Output the [X, Y] coordinate of the center of the cell containing the given text.  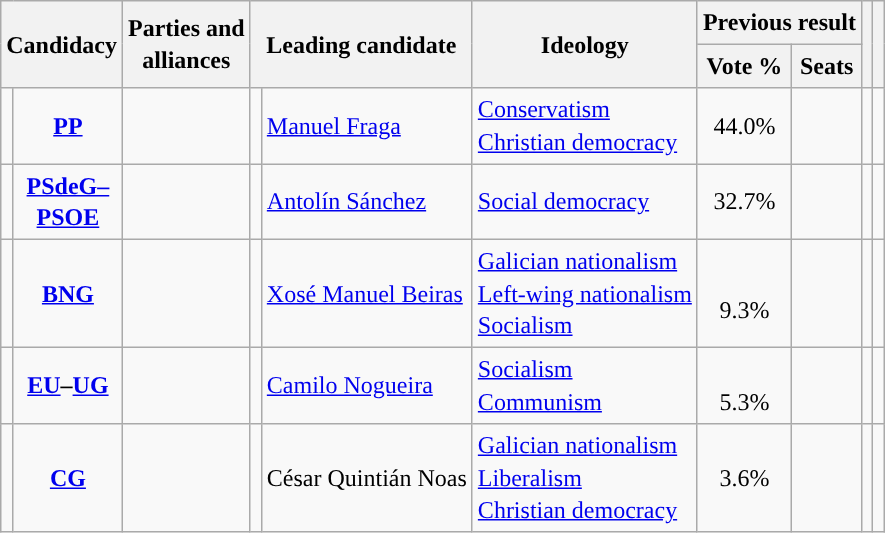
Parties andalliances [187, 44]
ConservatismChristian democracy [584, 126]
32.7% [744, 202]
Seats [827, 66]
SocialismCommunism [584, 386]
Previous result [779, 22]
CG [68, 477]
Galician nationalismLiberalismChristian democracy [584, 477]
Leading candidate [361, 44]
PSdeG–PSOE [68, 202]
Vote % [744, 66]
César Quintián Noas [366, 477]
Antolín Sánchez [366, 202]
44.0% [744, 126]
BNG [68, 293]
Xosé Manuel Beiras [366, 293]
Social democracy [584, 202]
Camilo Nogueira [366, 386]
5.3% [744, 386]
Galician nationalismLeft-wing nationalismSocialism [584, 293]
Manuel Fraga [366, 126]
Ideology [584, 44]
3.6% [744, 477]
EU–UG [68, 386]
9.3% [744, 293]
Candidacy [62, 44]
PP [68, 126]
